Return (X, Y) of the center of cell containing provided text 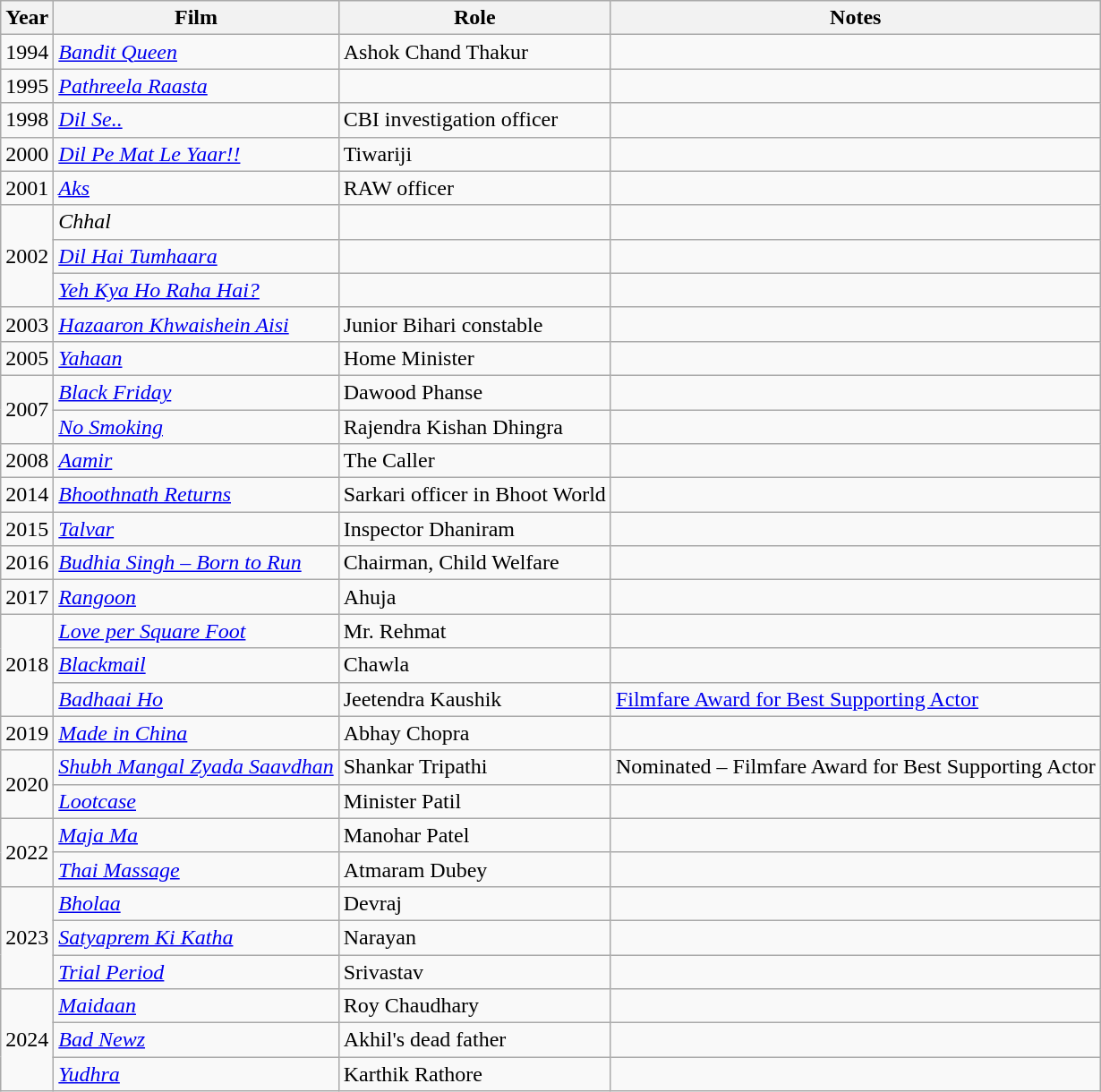
Chhal (196, 222)
No Smoking (196, 427)
Thai Massage (196, 869)
Srivastav (474, 971)
Hazaaron Khwaishein Aisi (196, 324)
Manohar Patel (474, 835)
Abhay Chopra (474, 733)
Filmfare Award for Best Supporting Actor (856, 699)
Karthik Rathore (474, 1074)
CBI investigation officer (474, 120)
Aamir (196, 461)
Maja Ma (196, 835)
Yahaan (196, 358)
Akhil's dead father (474, 1040)
Yudhra (196, 1074)
2017 (27, 597)
Shankar Tripathi (474, 767)
2019 (27, 733)
Tiwariji (474, 154)
Year (27, 18)
Film (196, 18)
2015 (27, 529)
Dil Se.. (196, 120)
Maidaan (196, 1006)
Rangoon (196, 597)
Trial Period (196, 971)
Dil Hai Tumhaara (196, 256)
Roy Chaudhary (474, 1006)
2022 (27, 852)
Ashok Chand Thakur (474, 52)
Nominated – Filmfare Award for Best Supporting Actor (856, 767)
Lootcase (196, 801)
2016 (27, 563)
1994 (27, 52)
Bad Newz (196, 1040)
Satyaprem Ki Katha (196, 937)
2001 (27, 188)
Sarkari officer in Bhoot World (474, 495)
2003 (27, 324)
Aks (196, 188)
Junior Bihari constable (474, 324)
Atmaram Dubey (474, 869)
Jeetendra Kaushik (474, 699)
The Caller (474, 461)
2005 (27, 358)
Chawla (474, 665)
2024 (27, 1040)
Budhia Singh – Born to Run (196, 563)
Role (474, 18)
Devraj (474, 903)
Bandit Queen (196, 52)
Mr. Rehmat (474, 631)
2014 (27, 495)
2018 (27, 665)
Inspector Dhaniram (474, 529)
Rajendra Kishan Dhingra (474, 427)
Pathreela Raasta (196, 86)
Dawood Phanse (474, 392)
2002 (27, 256)
Black Friday (196, 392)
Chairman, Child Welfare (474, 563)
2023 (27, 937)
2008 (27, 461)
1995 (27, 86)
Yeh Kya Ho Raha Hai? (196, 290)
RAW officer (474, 188)
Dil Pe Mat Le Yaar!! (196, 154)
Made in China (196, 733)
2020 (27, 784)
Home Minister (474, 358)
Bholaa (196, 903)
1998 (27, 120)
2007 (27, 409)
2000 (27, 154)
Ahuja (474, 597)
Bhoothnath Returns (196, 495)
Badhaai Ho (196, 699)
Love per Square Foot (196, 631)
Minister Patil (474, 801)
Narayan (474, 937)
Notes (856, 18)
Talvar (196, 529)
Blackmail (196, 665)
Shubh Mangal Zyada Saavdhan (196, 767)
